Extract the (x, y) coordinate from the center of the cell holding the provided text.  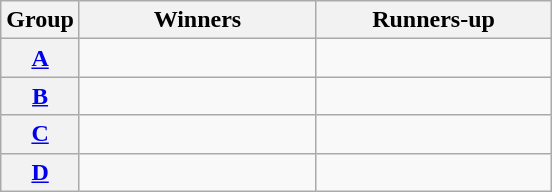
A (40, 58)
D (40, 172)
C (40, 134)
Winners (197, 20)
Group (40, 20)
B (40, 96)
Runners-up (433, 20)
